Determine the (x, y) coordinate at the center of the cell enclosing the given text.  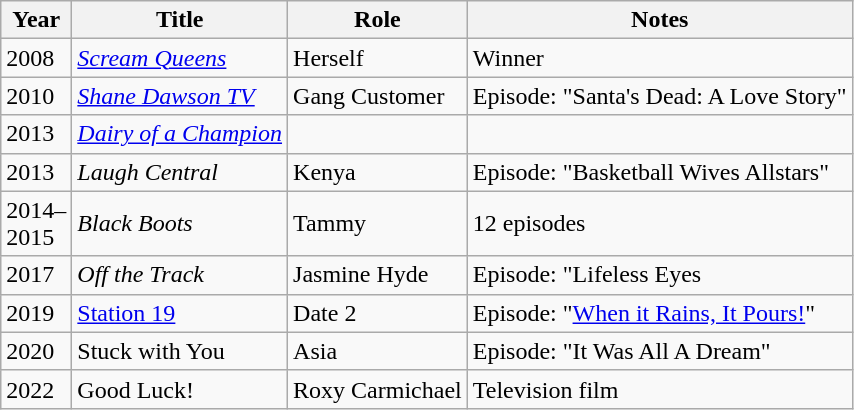
2010 (36, 96)
Episode: "Basketball Wives Allstars" (660, 172)
2008 (36, 58)
Winner (660, 58)
Gang Customer (378, 96)
Asia (378, 351)
Kenya (378, 172)
Episode: "Lifeless Eyes (660, 275)
2020 (36, 351)
Good Luck! (180, 389)
Television film (660, 389)
Episode: "Santa's Dead: A Love Story" (660, 96)
Roxy Carmichael (378, 389)
2019 (36, 313)
2014–2015 (36, 224)
Role (378, 20)
Date 2 (378, 313)
Tammy (378, 224)
Stuck with You (180, 351)
12 episodes (660, 224)
Black Boots (180, 224)
Notes (660, 20)
Jasmine Hyde (378, 275)
Dairy of a Champion (180, 134)
Title (180, 20)
Episode: "It Was All A Dream" (660, 351)
Station 19 (180, 313)
Scream Queens (180, 58)
Laugh Central (180, 172)
Off the Track (180, 275)
Shane Dawson TV (180, 96)
2017 (36, 275)
2022 (36, 389)
Herself (378, 58)
Year (36, 20)
Episode: "When it Rains, It Pours!" (660, 313)
